Search for the cell housing the specified text and yield its [X, Y] center coordinate. 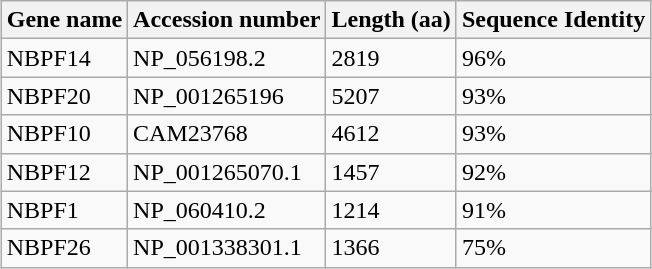
Gene name [64, 20]
NP_060410.2 [227, 210]
1214 [391, 210]
NBPF1 [64, 210]
2819 [391, 58]
1457 [391, 172]
NBPF14 [64, 58]
Sequence Identity [553, 20]
NP_001338301.1 [227, 248]
NP_001265196 [227, 96]
1366 [391, 248]
92% [553, 172]
91% [553, 210]
NBPF10 [64, 134]
NP_056198.2 [227, 58]
5207 [391, 96]
Accession number [227, 20]
NBPF26 [64, 248]
NBPF12 [64, 172]
4612 [391, 134]
CAM23768 [227, 134]
NP_001265070.1 [227, 172]
75% [553, 248]
Length (aa) [391, 20]
NBPF20 [64, 96]
96% [553, 58]
